Pinpoint the cell where the given text exists, returning its (X, Y) midpoint coordinate. 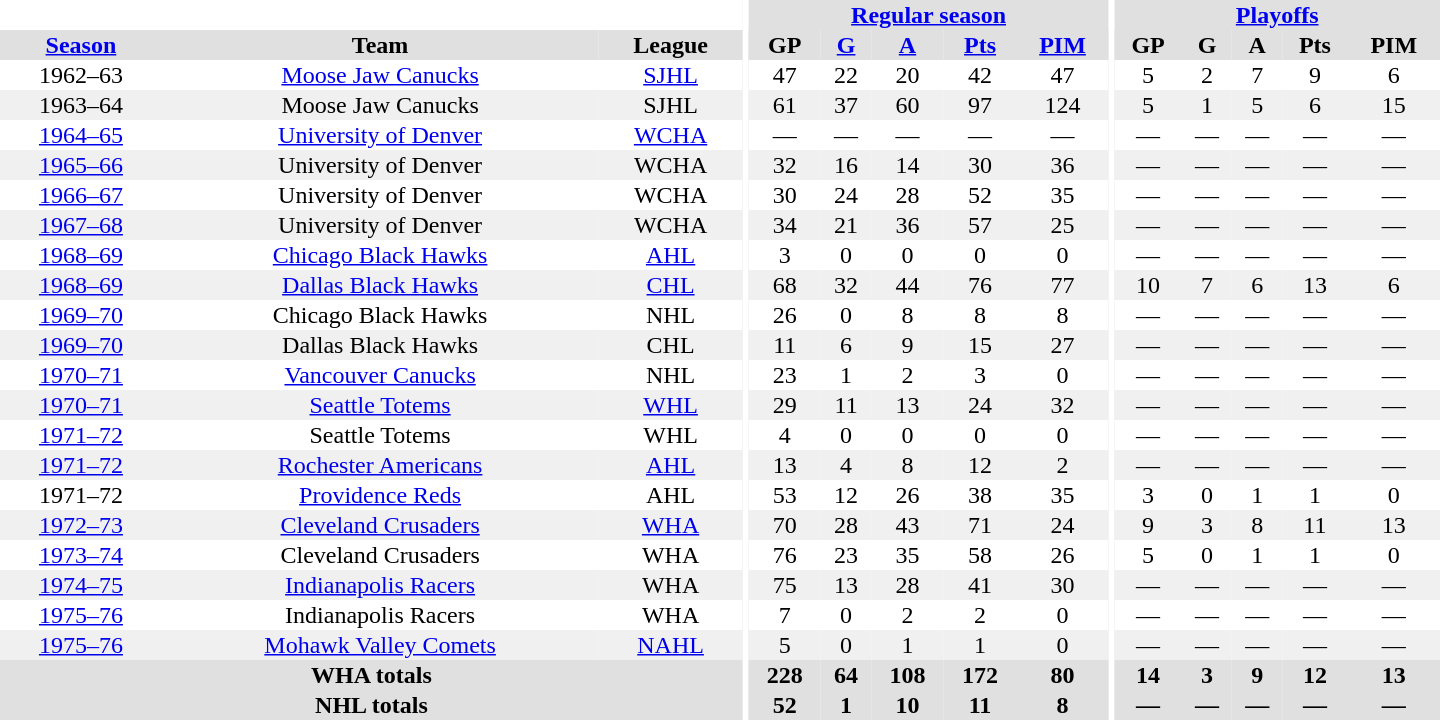
Team (380, 45)
20 (908, 75)
NAHL (670, 645)
1973–74 (81, 555)
Mohawk Valley Comets (380, 645)
60 (908, 105)
League (670, 45)
64 (846, 675)
80 (1062, 675)
97 (980, 105)
Season (81, 45)
77 (1062, 285)
Rochester Americans (380, 465)
42 (980, 75)
Vancouver Canucks (380, 375)
22 (846, 75)
29 (784, 405)
Playoffs (1277, 15)
1963–64 (81, 105)
71 (980, 525)
1962–63 (81, 75)
53 (784, 495)
108 (908, 675)
1965–66 (81, 165)
Providence Reds (380, 495)
21 (846, 225)
75 (784, 585)
16 (846, 165)
1972–73 (81, 525)
68 (784, 285)
57 (980, 225)
34 (784, 225)
41 (980, 585)
25 (1062, 225)
1964–65 (81, 135)
WHA totals (372, 675)
58 (980, 555)
Regular season (928, 15)
43 (908, 525)
70 (784, 525)
172 (980, 675)
38 (980, 495)
37 (846, 105)
1966–67 (81, 195)
1967–68 (81, 225)
27 (1062, 345)
228 (784, 675)
124 (1062, 105)
NHL totals (372, 705)
44 (908, 285)
61 (784, 105)
1974–75 (81, 585)
